Find where the given text appears and provide that cell's center as [x, y] coordinate. 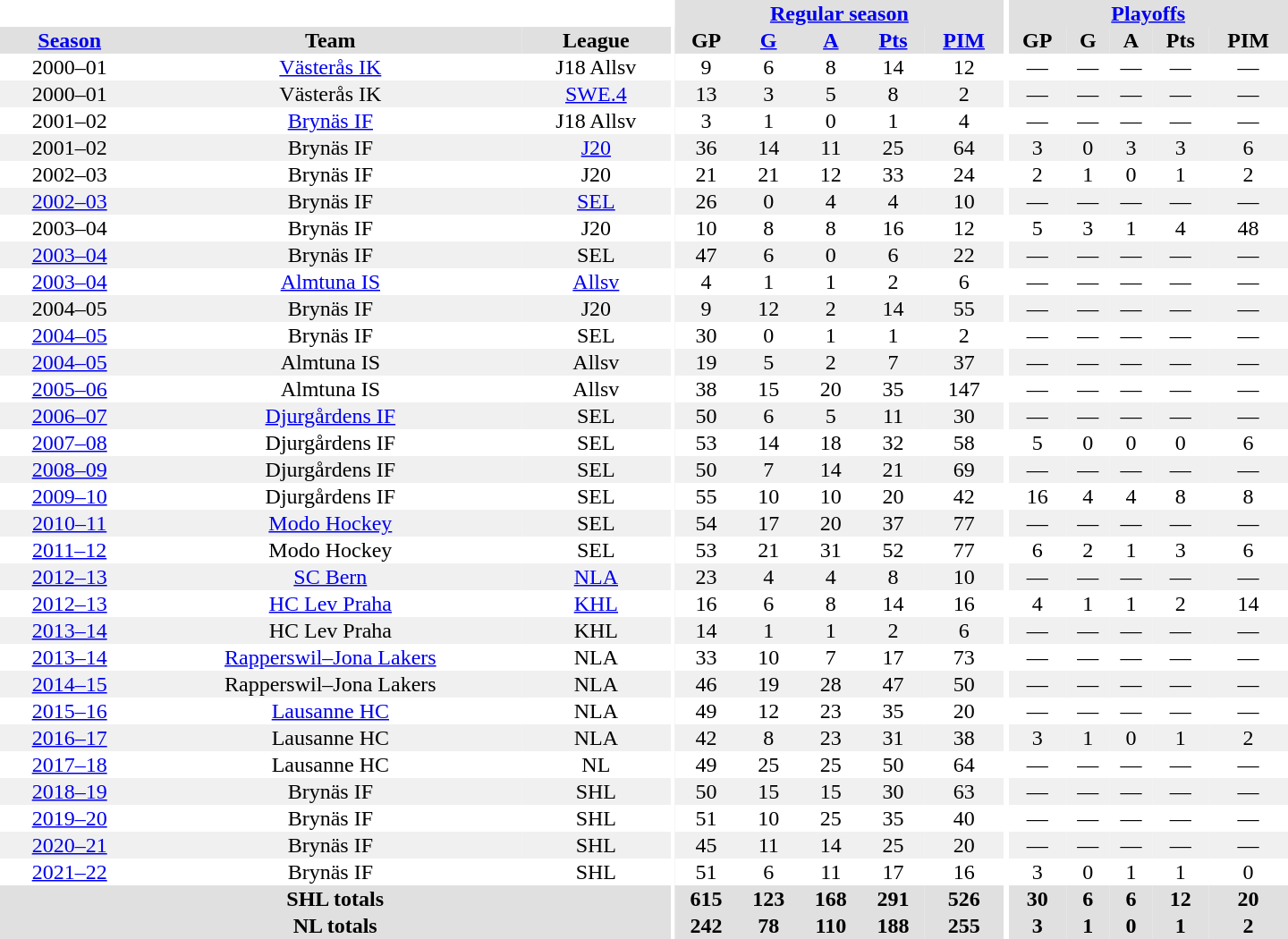
110 [831, 926]
SC Bern [330, 577]
Regular season [839, 13]
SWE.4 [596, 94]
2019–20 [70, 818]
2010–11 [70, 523]
78 [768, 926]
45 [707, 845]
52 [894, 550]
Season [70, 40]
242 [707, 926]
26 [707, 201]
168 [831, 899]
2018–19 [70, 791]
73 [964, 657]
Playoffs [1148, 13]
40 [964, 818]
2017–18 [70, 765]
2008–09 [70, 469]
2011–12 [70, 550]
2006–07 [70, 416]
63 [964, 791]
League [596, 40]
46 [707, 684]
48 [1249, 228]
32 [894, 443]
69 [964, 469]
13 [707, 94]
2020–21 [70, 845]
2005–06 [70, 389]
NL totals [335, 926]
526 [964, 899]
291 [894, 899]
2007–08 [70, 443]
28 [831, 684]
255 [964, 926]
SHL totals [335, 899]
36 [707, 148]
2015–16 [70, 711]
2014–15 [70, 684]
24 [964, 174]
2016–17 [70, 738]
147 [964, 389]
58 [964, 443]
54 [707, 523]
123 [768, 899]
2009–10 [70, 496]
18 [831, 443]
22 [964, 255]
188 [894, 926]
NL [596, 765]
2021–22 [70, 872]
Team [330, 40]
615 [707, 899]
